Output the [x, y] coordinate of the center of the cell containing the given text.  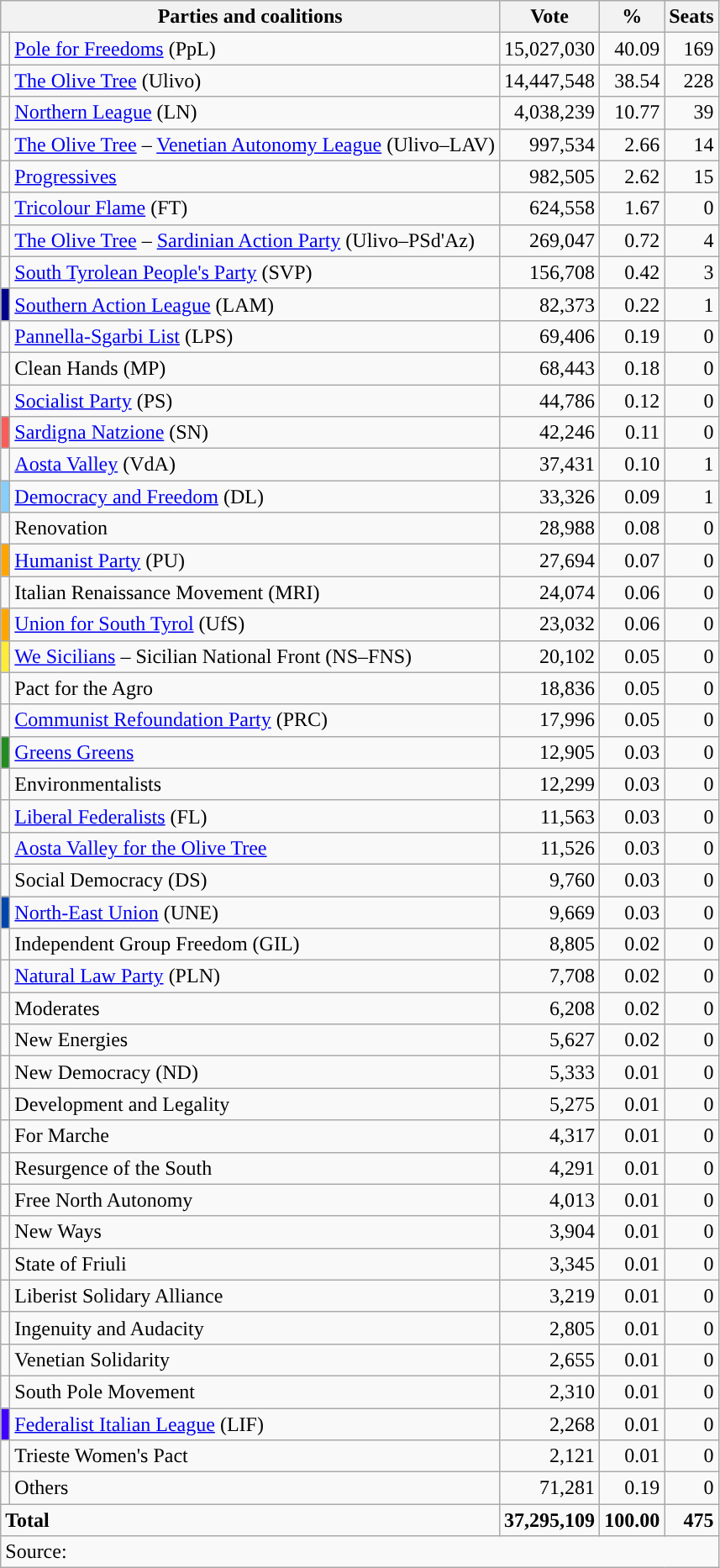
9,669 [549, 912]
Communist Refoundation Party (PRC) [255, 720]
269,047 [549, 240]
Southern Action League (LAM) [255, 304]
Pole for Freedoms (PpL) [255, 49]
4 [691, 240]
Total [250, 1520]
997,534 [549, 145]
68,443 [549, 368]
Clean Hands (MP) [255, 368]
38.54 [632, 81]
28,988 [549, 529]
Social Democracy (DS) [255, 880]
The Olive Tree (Ulivo) [255, 81]
44,786 [549, 401]
Liberist Solidary Alliance [255, 1296]
3 [691, 272]
Northern League (LN) [255, 113]
5,627 [549, 1040]
17,996 [549, 720]
Humanist Party (PU) [255, 560]
Socialist Party (PS) [255, 401]
0.09 [632, 497]
37,295,109 [549, 1520]
3,219 [549, 1296]
15,027,030 [549, 49]
Aosta Valley (VdA) [255, 465]
33,326 [549, 497]
For Marche [255, 1136]
Liberal Federalists (FL) [255, 816]
6,208 [549, 1008]
24,074 [549, 592]
Democracy and Freedom (DL) [255, 497]
2,268 [549, 1424]
0.18 [632, 368]
Moderates [255, 1008]
12,905 [549, 752]
2,655 [549, 1360]
5,275 [549, 1104]
982,505 [549, 176]
Renovation [255, 529]
1.67 [632, 208]
Progressives [255, 176]
71,281 [549, 1488]
2,310 [549, 1392]
Natural Law Party (PLN) [255, 976]
Seats [691, 17]
14,447,548 [549, 81]
South Pole Movement [255, 1392]
The Olive Tree – Sardinian Action Party (Ulivo–PSd'Az) [255, 240]
North-East Union (UNE) [255, 912]
5,333 [549, 1072]
Parties and coalitions [250, 17]
3,904 [549, 1232]
2.62 [632, 176]
Italian Renaissance Movement (MRI) [255, 592]
169 [691, 49]
8,805 [549, 944]
40.09 [632, 49]
23,032 [549, 624]
Vote [549, 17]
Tricolour Flame (FT) [255, 208]
Union for South Tyrol (UfS) [255, 624]
11,526 [549, 848]
4,038,239 [549, 113]
3,345 [549, 1264]
Pannella-Sgarbi List (LPS) [255, 336]
Federalist Italian League (LIF) [255, 1424]
228 [691, 81]
9,760 [549, 880]
0.08 [632, 529]
7,708 [549, 976]
15 [691, 176]
39 [691, 113]
State of Friuli [255, 1264]
18,836 [549, 688]
New Energies [255, 1040]
The Olive Tree – Venetian Autonomy League (Ulivo–LAV) [255, 145]
Pact for the Agro [255, 688]
14 [691, 145]
Others [255, 1488]
South Tyrolean People's Party (SVP) [255, 272]
% [632, 17]
Aosta Valley for the Olive Tree [255, 848]
0.11 [632, 433]
0.72 [632, 240]
2,121 [549, 1456]
Free North Autonomy [255, 1200]
Greens Greens [255, 752]
20,102 [549, 656]
Trieste Women's Pact [255, 1456]
4,013 [549, 1200]
69,406 [549, 336]
100.00 [632, 1520]
Ingenuity and Audacity [255, 1328]
0.12 [632, 401]
27,694 [549, 560]
4,317 [549, 1136]
Environmentalists [255, 784]
156,708 [549, 272]
37,431 [549, 465]
4,291 [549, 1168]
0.42 [632, 272]
10.77 [632, 113]
2,805 [549, 1328]
624,558 [549, 208]
New Ways [255, 1232]
12,299 [549, 784]
Development and Legality [255, 1104]
Venetian Solidarity [255, 1360]
11,563 [549, 816]
82,373 [549, 304]
42,246 [549, 433]
2.66 [632, 145]
Resurgence of the South [255, 1168]
New Democracy (ND) [255, 1072]
Sardigna Natzione (SN) [255, 433]
0.07 [632, 560]
Source: [360, 1552]
0.10 [632, 465]
475 [691, 1520]
Independent Group Freedom (GIL) [255, 944]
0.22 [632, 304]
We Sicilians – Sicilian National Front (NS–FNS) [255, 656]
